Detect which cell encompasses the target text, then output its [X, Y] center coordinate. 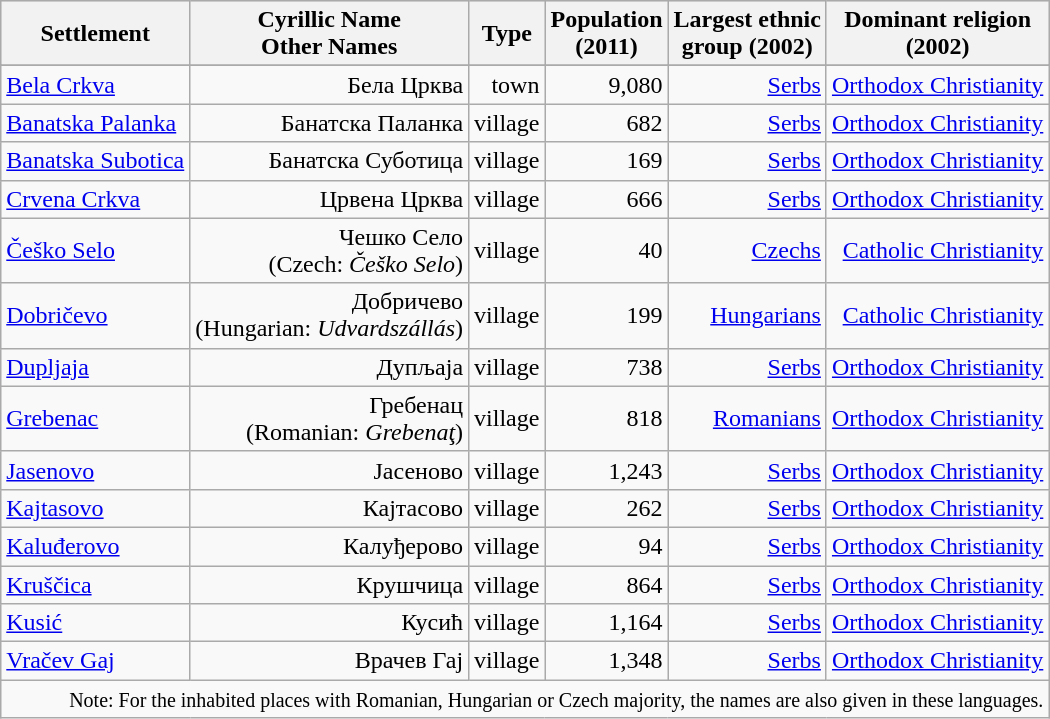
1,243 [606, 470]
Vračev Gaj [96, 661]
Banatska Subotica [96, 161]
Jasenovo [96, 470]
Крушчица [330, 585]
199 [606, 316]
Type [507, 34]
Добричево(Hungarian: Udvardszállás) [330, 316]
Дупљаја [330, 367]
Bela Crkva [96, 85]
262 [606, 508]
Kusić [96, 623]
Kaluđerovo [96, 546]
Јасеново [330, 470]
Češko Selo [96, 250]
town [507, 85]
Кусић [330, 623]
Банатска Суботица [330, 161]
Dominant religion(2002) [937, 34]
Settlement [96, 34]
Врачев Гај [330, 661]
Cyrillic NameOther Names [330, 34]
864 [606, 585]
Note: For the inhabited places with Romanian, Hungarian or Czech majority, the names are also given in these languages. [525, 699]
Црвена Црква [330, 199]
Hungarians [747, 316]
1,348 [606, 661]
1,164 [606, 623]
Dobričevo [96, 316]
666 [606, 199]
Гребенац(Romanian: Grebenaţ) [330, 418]
Бела Црква [330, 85]
Калуђерово [330, 546]
Crvena Crkva [96, 199]
Czechs [747, 250]
Largest ethnicgroup (2002) [747, 34]
9,080 [606, 85]
Кајтасово [330, 508]
40 [606, 250]
Банатска Паланка [330, 123]
Population(2011) [606, 34]
Чешко Село(Czech: Češko Selo) [330, 250]
Kruščica [96, 585]
818 [606, 418]
Grebenac [96, 418]
94 [606, 546]
169 [606, 161]
682 [606, 123]
Banatska Palanka [96, 123]
Kajtasovo [96, 508]
Romanians [747, 418]
Dupljaja [96, 367]
738 [606, 367]
